Locate the cell with the specified text and output its [X, Y] center coordinate. 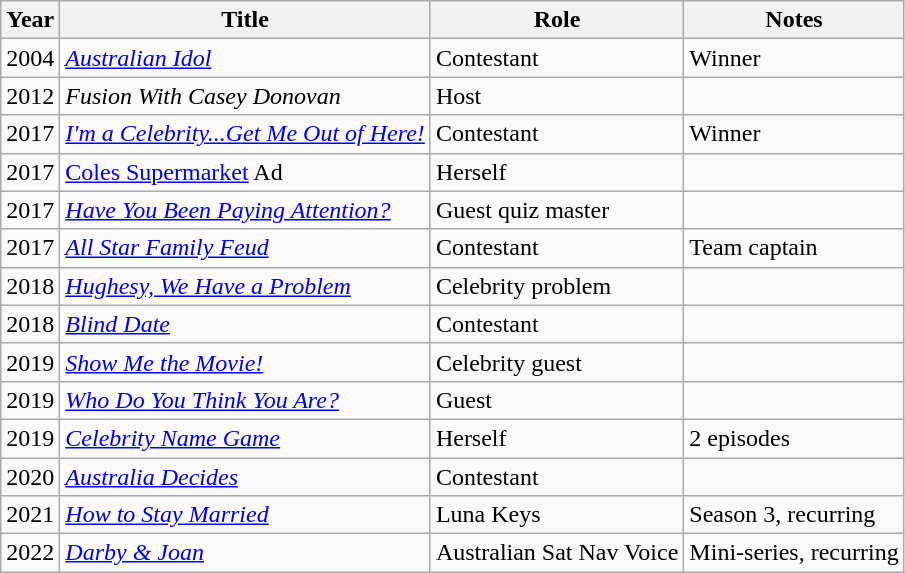
Year [30, 20]
Australia Decides [246, 477]
Coles Supermarket Ad [246, 172]
I'm a Celebrity...Get Me Out of Here! [246, 134]
Host [556, 96]
Darby & Joan [246, 553]
Notes [794, 20]
Celebrity Name Game [246, 438]
2022 [30, 553]
2012 [30, 96]
Who Do You Think You Are? [246, 400]
Show Me the Movie! [246, 362]
Fusion With Casey Donovan [246, 96]
Australian Idol [246, 58]
Team captain [794, 248]
Hughesy, We Have a Problem [246, 286]
Have You Been Paying Attention? [246, 210]
Luna Keys [556, 515]
Role [556, 20]
2004 [30, 58]
Australian Sat Nav Voice [556, 553]
2 episodes [794, 438]
Celebrity problem [556, 286]
Guest [556, 400]
Season 3, recurring [794, 515]
Blind Date [246, 324]
All Star Family Feud [246, 248]
Mini-series, recurring [794, 553]
Title [246, 20]
Celebrity guest [556, 362]
Guest quiz master [556, 210]
How to Stay Married [246, 515]
2020 [30, 477]
2021 [30, 515]
